Return the (X, Y) coordinate for the center point of the cell that contains the specified text.  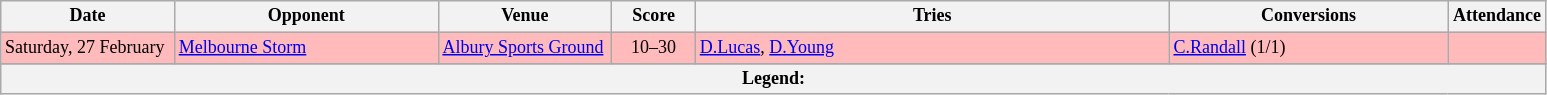
Score (654, 16)
D.Lucas, D.Young (932, 48)
Attendance (1498, 16)
Conversions (1308, 16)
Opponent (306, 16)
Saturday, 27 February (88, 48)
Melbourne Storm (306, 48)
C.Randall (1/1) (1308, 48)
Venue (525, 16)
Albury Sports Ground (525, 48)
Tries (932, 16)
Legend: (774, 78)
10–30 (654, 48)
Date (88, 16)
